Capture the cell that displays the provided text and extract its (X, Y) central coordinate. 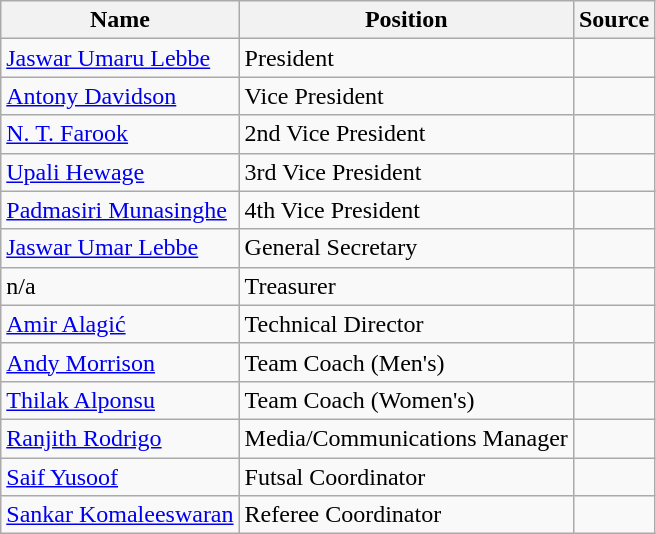
Source (614, 20)
Position (406, 20)
N. T. Farook (120, 134)
Technical Director (406, 324)
2nd Vice President (406, 134)
Thilak Alponsu (120, 400)
Antony Davidson (120, 96)
Name (120, 20)
President (406, 58)
Media/Communications Manager (406, 438)
Futsal Coordinator (406, 477)
Jaswar Umar Lebbe (120, 248)
Andy Morrison (120, 362)
Ranjith Rodrigo (120, 438)
Amir Alagić (120, 324)
3rd Vice President (406, 172)
Team Coach (Women's) (406, 400)
Referee Coordinator (406, 515)
Padmasiri Munasinghe (120, 210)
Treasurer (406, 286)
Jaswar Umaru Lebbe (120, 58)
Saif Yusoof (120, 477)
Team Coach (Men's) (406, 362)
General Secretary (406, 248)
Vice President (406, 96)
Upali Hewage (120, 172)
Sankar Komaleeswaran (120, 515)
4th Vice President (406, 210)
n/a (120, 286)
